Pinpoint the cell where the given text exists, returning its [x, y] midpoint coordinate. 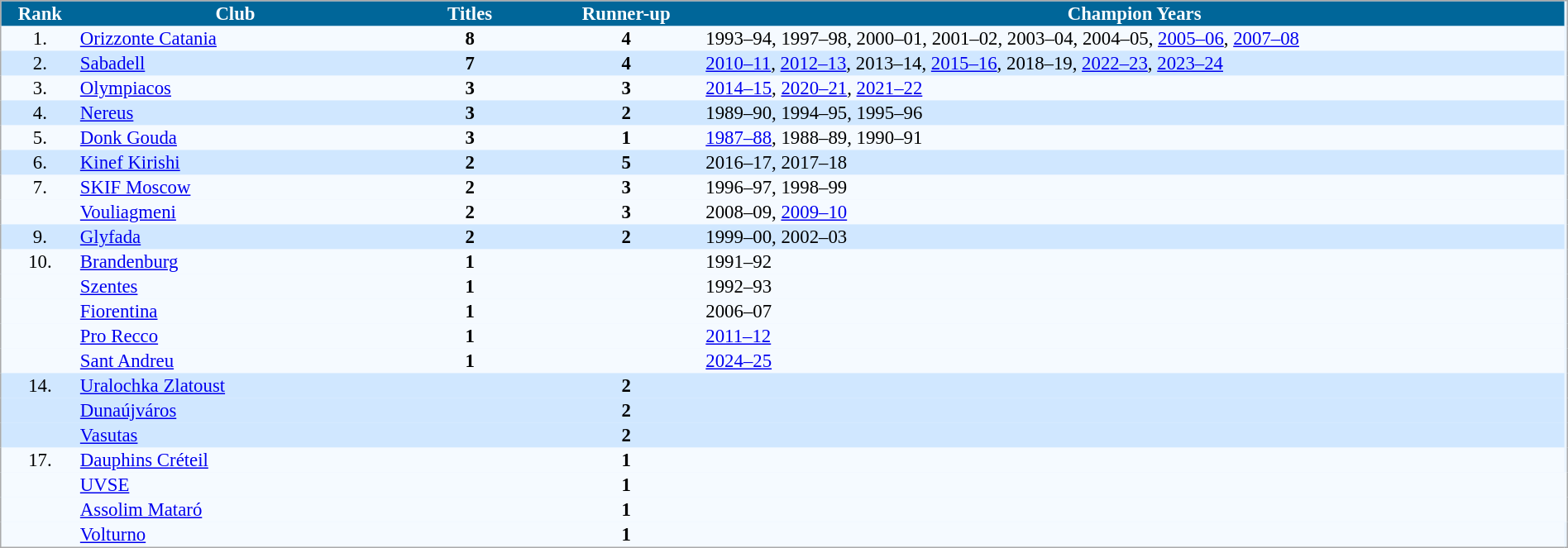
2011–12 [1135, 336]
Assolim Mataró [235, 510]
2008–09, 2009–10 [1135, 212]
Rank [40, 13]
10. [40, 262]
7. [40, 188]
5. [40, 138]
6. [40, 163]
7 [470, 64]
Runner-up [627, 13]
1993–94, 1997–98, 2000–01, 2001–02, 2003–04, 2004–05, 2005–06, 2007–08 [1135, 39]
1996–97, 1998–99 [1135, 188]
2010–11, 2012–13, 2013–14, 2015–16, 2018–19, 2022–23, 2023–24 [1135, 64]
14. [40, 386]
Brandenburg [235, 262]
1999–00, 2002–03 [1135, 237]
9. [40, 237]
1. [40, 39]
Titles [470, 13]
2016–17, 2017–18 [1135, 163]
Club [235, 13]
Nereus [235, 113]
Dunaújváros [235, 411]
3. [40, 88]
8 [470, 39]
Champion Years [1135, 13]
1989–90, 1994–95, 1995–96 [1135, 113]
2024–25 [1135, 361]
Fiorentina [235, 312]
1987–88, 1988–89, 1990–91 [1135, 138]
2014–15, 2020–21, 2021–22 [1135, 88]
SKIF Moscow [235, 188]
UVSE [235, 485]
Sant Andreu [235, 361]
Pro Recco [235, 336]
Glyfada [235, 237]
5 [627, 163]
Vasutas [235, 436]
Volturno [235, 536]
Donk Gouda [235, 138]
1992–93 [1135, 287]
2006–07 [1135, 312]
2. [40, 64]
Olympiacos [235, 88]
Dauphins Créteil [235, 460]
4. [40, 113]
Sabadell [235, 64]
1991–92 [1135, 262]
Vouliagmeni [235, 212]
Szentes [235, 287]
Kinef Kirishi [235, 163]
Uralochka Zlatoust [235, 386]
17. [40, 460]
Orizzonte Catania [235, 39]
